Determine the [X, Y] coordinate at the center of the cell enclosing the given text.  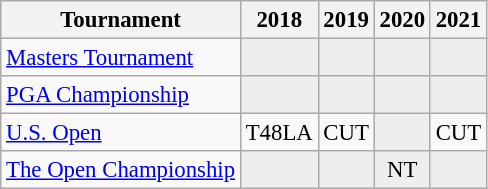
Tournament [121, 20]
T48LA [279, 133]
2021 [458, 20]
The Open Championship [121, 170]
Masters Tournament [121, 58]
2020 [402, 20]
PGA Championship [121, 95]
2019 [346, 20]
2018 [279, 20]
U.S. Open [121, 133]
NT [402, 170]
